Return the [x, y] coordinate for the center point of the cell that contains the specified text.  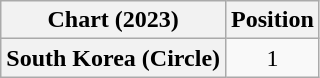
South Korea (Circle) [114, 58]
Chart (2023) [114, 20]
Position [273, 20]
1 [273, 58]
